Provide the (x, y) coordinate of the cell's center where the given text is located.  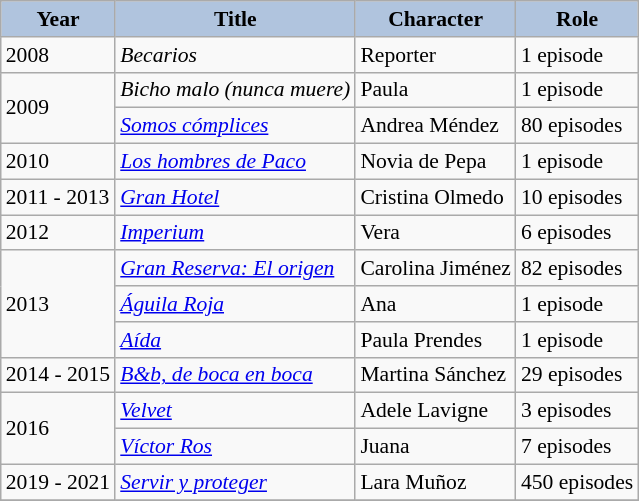
Ana (436, 304)
Title (235, 19)
2010 (58, 162)
Vera (436, 233)
Andrea Méndez (436, 126)
Adele Lavigne (436, 411)
2014 - 2015 (58, 375)
Carolina Jiménez (436, 269)
2019 - 2021 (58, 482)
Role (577, 19)
Los hombres de Paco (235, 162)
Servir y proteger (235, 482)
Reporter (436, 55)
2008 (58, 55)
2011 - 2013 (58, 197)
Character (436, 19)
Novia de Pepa (436, 162)
Becarios (235, 55)
B&b, de boca en boca (235, 375)
2016 (58, 428)
Lara Muñoz (436, 482)
7 episodes (577, 447)
Paula Prendes (436, 340)
Gran Hotel (235, 197)
Paula (436, 90)
Víctor Ros (235, 447)
2012 (58, 233)
Aída (235, 340)
Gran Reserva: El origen (235, 269)
Águila Roja (235, 304)
Somos cómplices (235, 126)
Velvet (235, 411)
Juana (436, 447)
3 episodes (577, 411)
82 episodes (577, 269)
450 episodes (577, 482)
10 episodes (577, 197)
29 episodes (577, 375)
6 episodes (577, 233)
2009 (58, 108)
Martina Sánchez (436, 375)
80 episodes (577, 126)
Bicho malo (nunca muere) (235, 90)
Cristina Olmedo (436, 197)
Imperium (235, 233)
2013 (58, 304)
Year (58, 19)
